Return (x, y) of the center of cell containing provided text 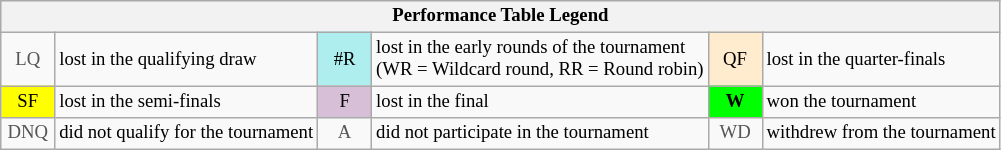
Performance Table Legend (500, 16)
lost in the quarter-finals (881, 60)
lost in the early rounds of the tournament(WR = Wildcard round, RR = Round robin) (540, 60)
#R (345, 60)
A (345, 134)
won the tournament (881, 102)
lost in the semi-finals (186, 102)
W (735, 102)
lost in the qualifying draw (186, 60)
lost in the final (540, 102)
did not qualify for the tournament (186, 134)
did not participate in the tournament (540, 134)
QF (735, 60)
WD (735, 134)
SF (28, 102)
LQ (28, 60)
withdrew from the tournament (881, 134)
F (345, 102)
DNQ (28, 134)
